Detect which cell encompasses the target text, then output its [X, Y] center coordinate. 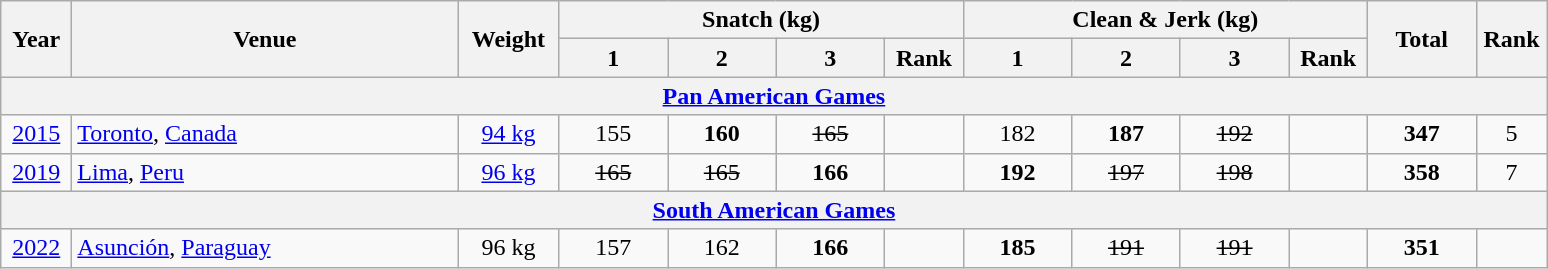
182 [1018, 134]
2019 [36, 172]
358 [1422, 172]
157 [614, 248]
Asunción, Paraguay [265, 248]
162 [722, 248]
Total [1422, 39]
2022 [36, 248]
2015 [36, 134]
Venue [265, 39]
197 [1126, 172]
185 [1018, 248]
Clean & Jerk (kg) [1165, 20]
7 [1512, 172]
Toronto, Canada [265, 134]
160 [722, 134]
Pan American Games [774, 96]
5 [1512, 134]
Weight [508, 39]
94 kg [508, 134]
198 [1234, 172]
187 [1126, 134]
351 [1422, 248]
Snatch (kg) [761, 20]
South American Games [774, 210]
Lima, Peru [265, 172]
155 [614, 134]
Year [36, 39]
347 [1422, 134]
